Identify which cell holds the provided text, then report its [X, Y] central coordinate. 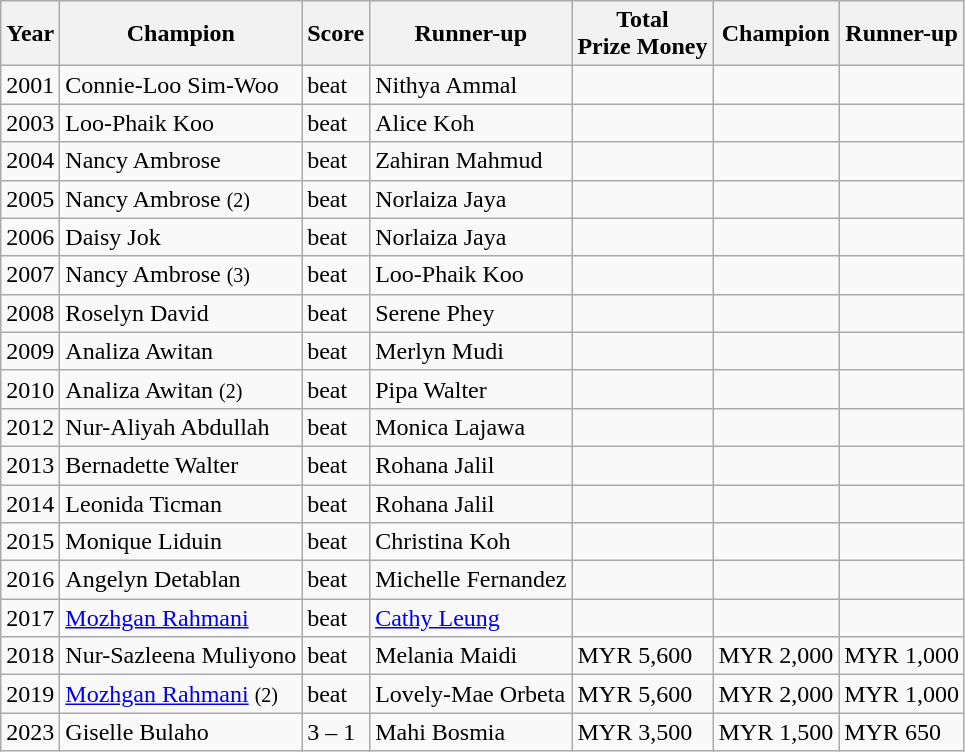
Angelyn Detablan [181, 580]
2009 [30, 351]
2008 [30, 313]
Cathy Leung [471, 618]
2015 [30, 542]
Mozhgan Rahmani [181, 618]
2014 [30, 503]
Daisy Jok [181, 237]
3 – 1 [336, 732]
2012 [30, 427]
2018 [30, 656]
MYR 3,500 [642, 732]
Merlyn Mudi [471, 351]
2006 [30, 237]
Leonida Ticman [181, 503]
MYR 1,500 [776, 732]
Zahiran Mahmud [471, 161]
Roselyn David [181, 313]
Score [336, 34]
2017 [30, 618]
Bernadette Walter [181, 465]
2023 [30, 732]
Melania Maidi [471, 656]
Lovely-Mae Orbeta [471, 694]
Nancy Ambrose (3) [181, 275]
Mozhgan Rahmani (2) [181, 694]
Analiza Awitan (2) [181, 389]
Nithya Ammal [471, 85]
Connie-Loo Sim-Woo [181, 85]
2019 [30, 694]
MYR 650 [902, 732]
Giselle Bulaho [181, 732]
Alice Koh [471, 123]
Nur-Aliyah Abdullah [181, 427]
2005 [30, 199]
2013 [30, 465]
2003 [30, 123]
2010 [30, 389]
Monique Liduin [181, 542]
Analiza Awitan [181, 351]
Nur-Sazleena Muliyono [181, 656]
2016 [30, 580]
Year [30, 34]
Pipa Walter [471, 389]
Nancy Ambrose [181, 161]
Monica Lajawa [471, 427]
2007 [30, 275]
2004 [30, 161]
2001 [30, 85]
Michelle Fernandez [471, 580]
Mahi Bosmia [471, 732]
Serene Phey [471, 313]
Christina Koh [471, 542]
TotalPrize Money [642, 34]
Nancy Ambrose (2) [181, 199]
